Identify which cell holds the provided text, then report its (x, y) central coordinate. 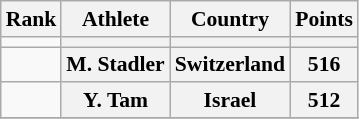
Country (230, 19)
Israel (230, 101)
516 (324, 65)
Y. Tam (115, 101)
Points (324, 19)
512 (324, 101)
Rank (32, 19)
Athlete (115, 19)
Switzerland (230, 65)
M. Stadler (115, 65)
